Locate the cell with the specified text and output its [X, Y] center coordinate. 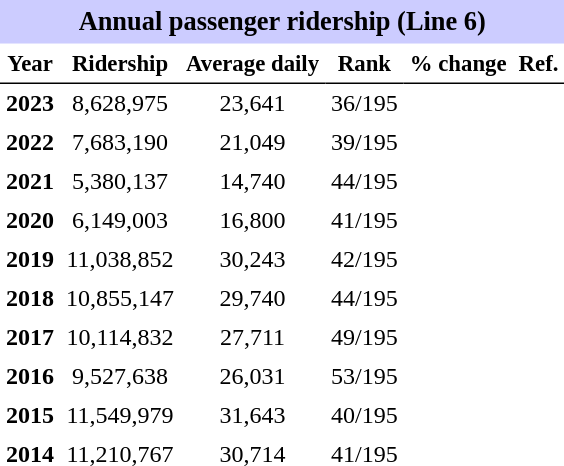
42/195 [364, 260]
30,243 [252, 260]
39/195 [364, 142]
8,628,975 [120, 104]
Annual passenger ridership (Line 6) [282, 22]
2015 [30, 416]
2017 [30, 338]
16,800 [252, 220]
9,527,638 [120, 376]
Average daily [252, 64]
2020 [30, 220]
Rank [364, 64]
40/195 [364, 416]
21,049 [252, 142]
29,740 [252, 298]
2023 [30, 104]
11,038,852 [120, 260]
2019 [30, 260]
14,740 [252, 182]
27,711 [252, 338]
% change [458, 64]
41/195 [364, 220]
11,549,979 [120, 416]
10,114,832 [120, 338]
Year [30, 64]
36/195 [364, 104]
2022 [30, 142]
2021 [30, 182]
53/195 [364, 376]
Ridership [120, 64]
31,643 [252, 416]
7,683,190 [120, 142]
23,641 [252, 104]
5,380,137 [120, 182]
10,855,147 [120, 298]
6,149,003 [120, 220]
2018 [30, 298]
49/195 [364, 338]
2016 [30, 376]
26,031 [252, 376]
